Detect which cell encompasses the target text, then output its (X, Y) center coordinate. 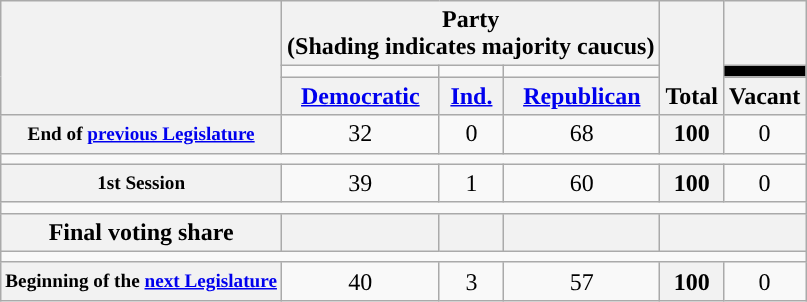
1st Session (142, 183)
Democratic (361, 96)
60 (582, 183)
40 (361, 281)
End of previous Legislature (142, 134)
Party (Shading indicates majority caucus) (471, 34)
Ind. (472, 96)
Vacant (764, 96)
57 (582, 281)
Republican (582, 96)
3 (472, 281)
Final voting share (142, 232)
68 (582, 134)
Total (692, 58)
1 (472, 183)
39 (361, 183)
Beginning of the next Legislature (142, 281)
32 (361, 134)
